Return (x, y) of the center of cell containing provided text 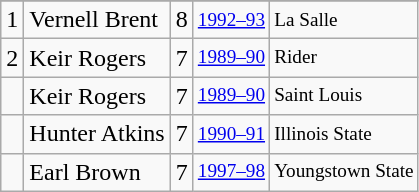
Earl Brown (97, 172)
La Salle (344, 20)
1997–98 (231, 172)
Hunter Atkins (97, 134)
Saint Louis (344, 96)
Rider (344, 58)
2 (12, 58)
1992–93 (231, 20)
8 (182, 20)
1990–91 (231, 134)
Illinois State (344, 134)
1 (12, 20)
Vernell Brent (97, 20)
Youngstown State (344, 172)
